Return the (X, Y) coordinate for the center point of the cell that contains the specified text.  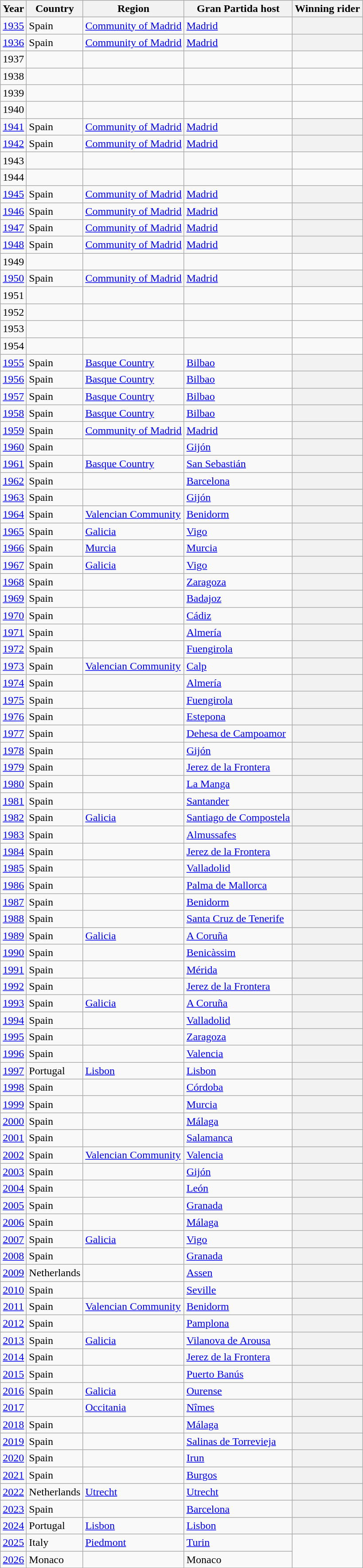
San Sebastián (238, 464)
2011 (13, 1307)
Palma de Mallorca (238, 885)
Salinas de Torrevieja (238, 1441)
1979 (13, 767)
Dehesa de Campoamor (238, 733)
2005 (13, 1205)
2022 (13, 1492)
1989 (13, 936)
1982 (13, 818)
1947 (13, 228)
Year (13, 9)
1994 (13, 1020)
1942 (13, 143)
1981 (13, 801)
1976 (13, 716)
1977 (13, 733)
Cádiz (238, 616)
1945 (13, 194)
Santa Cruz de Tenerife (238, 919)
1967 (13, 565)
1985 (13, 868)
2010 (13, 1290)
2023 (13, 1509)
2024 (13, 1525)
Country (55, 9)
2003 (13, 1172)
Santiago de Compostela (238, 818)
2002 (13, 1155)
1938 (13, 76)
1951 (13, 295)
1999 (13, 1104)
León (238, 1189)
1953 (13, 329)
1952 (13, 312)
1956 (13, 379)
1963 (13, 498)
1991 (13, 969)
1946 (13, 211)
1975 (13, 700)
1970 (13, 616)
1993 (13, 1003)
1969 (13, 599)
1996 (13, 1054)
Salamanca (238, 1138)
Santander (238, 801)
1971 (13, 632)
Badajoz (238, 599)
Nîmes (238, 1408)
1948 (13, 245)
1936 (13, 43)
1964 (13, 515)
Italy (55, 1542)
1960 (13, 447)
1974 (13, 683)
Seville (238, 1290)
2016 (13, 1391)
1955 (13, 363)
1944 (13, 177)
2008 (13, 1256)
1980 (13, 784)
2001 (13, 1138)
Piedmont (133, 1542)
2012 (13, 1324)
Turin (238, 1542)
1983 (13, 835)
1998 (13, 1088)
1958 (13, 413)
Ourense (238, 1391)
1950 (13, 279)
1962 (13, 480)
1984 (13, 852)
1949 (13, 262)
1957 (13, 396)
Occitania (133, 1408)
1940 (13, 110)
1972 (13, 649)
2000 (13, 1121)
1995 (13, 1037)
1943 (13, 160)
2015 (13, 1374)
Gran Partida host (238, 9)
2017 (13, 1408)
1935 (13, 26)
1966 (13, 548)
2009 (13, 1273)
Puerto Banús (238, 1374)
Vilanova de Arousa (238, 1340)
La Manga (238, 784)
Region (133, 9)
Burgos (238, 1475)
2014 (13, 1357)
Pamplona (238, 1324)
Córdoba (238, 1088)
Estepona (238, 716)
1961 (13, 464)
Assen (238, 1273)
1986 (13, 885)
1941 (13, 127)
2013 (13, 1340)
1968 (13, 582)
1990 (13, 952)
1965 (13, 531)
2021 (13, 1475)
Almussafes (238, 835)
Benicàssim (238, 952)
2006 (13, 1222)
1987 (13, 902)
1988 (13, 919)
1937 (13, 59)
1939 (13, 93)
Winning rider (328, 9)
1997 (13, 1071)
1954 (13, 346)
1959 (13, 430)
Mérida (238, 969)
2026 (13, 1559)
2007 (13, 1239)
Irun (238, 1458)
2018 (13, 1425)
Calp (238, 666)
1973 (13, 666)
2025 (13, 1542)
1978 (13, 751)
1992 (13, 986)
2020 (13, 1458)
2019 (13, 1441)
2004 (13, 1189)
